Determine the (x, y) coordinate at the center of the cell enclosing the given text.  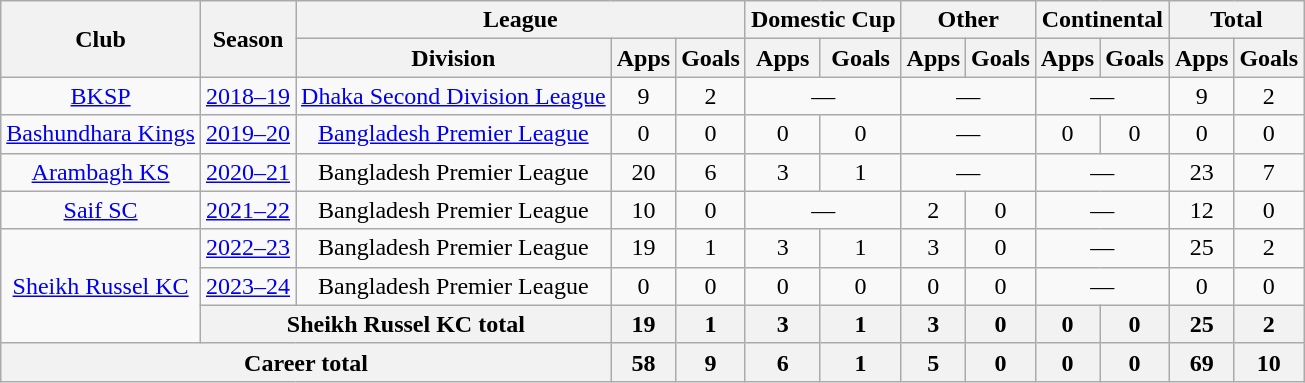
Total (1236, 20)
Continental (1102, 20)
Sheikh Russel KC (101, 286)
League (521, 20)
Saif SC (101, 210)
2018–19 (248, 96)
Division (454, 58)
69 (1201, 362)
Dhaka Second Division League (454, 96)
2023–24 (248, 286)
20 (643, 172)
Sheikh Russel KC total (406, 324)
Arambagh KS (101, 172)
Other (968, 20)
Domestic Cup (823, 20)
Career total (306, 362)
Bashundhara Kings (101, 134)
Club (101, 39)
23 (1201, 172)
5 (933, 362)
2022–23 (248, 248)
2019–20 (248, 134)
Season (248, 39)
7 (1269, 172)
12 (1201, 210)
58 (643, 362)
2021–22 (248, 210)
BKSP (101, 96)
2020–21 (248, 172)
